Output the [X, Y] coordinate of the center of the cell containing the given text.  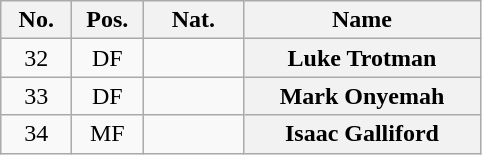
Nat. [194, 20]
MF [108, 134]
Mark Onyemah [362, 96]
33 [36, 96]
Luke Trotman [362, 58]
Name [362, 20]
34 [36, 134]
32 [36, 58]
Isaac Galliford [362, 134]
No. [36, 20]
Pos. [108, 20]
